Extract the (x, y) coordinate from the center of the cell holding the provided text.  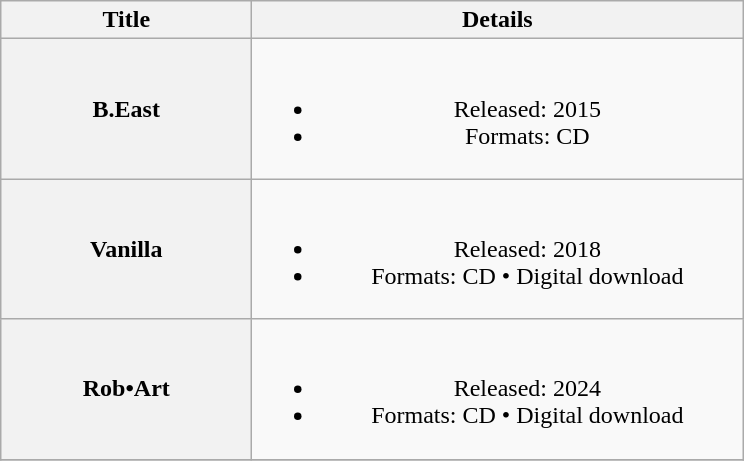
Details (498, 20)
B.East (126, 109)
Title (126, 20)
Released: 2024Formats: CD • Digital download (498, 389)
Released: 2018Formats: CD • Digital download (498, 249)
Released: 2015Formats: CD (498, 109)
Vanilla (126, 249)
Rob•Art (126, 389)
